Provide the [X, Y] coordinate of the cell's center where the given text is located.  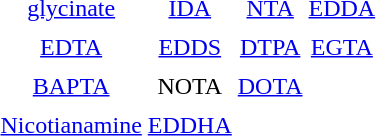
DTPA [270, 47]
DOTA [270, 86]
EDDS [190, 47]
NOTA [190, 86]
